Capture the cell that displays the provided text and extract its (x, y) central coordinate. 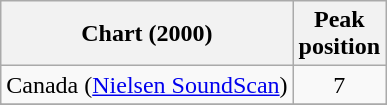
7 (339, 85)
Canada (Nielsen SoundScan) (147, 85)
Chart (2000) (147, 34)
Peakposition (339, 34)
